Output the (X, Y) coordinate of the center of the cell containing the given text.  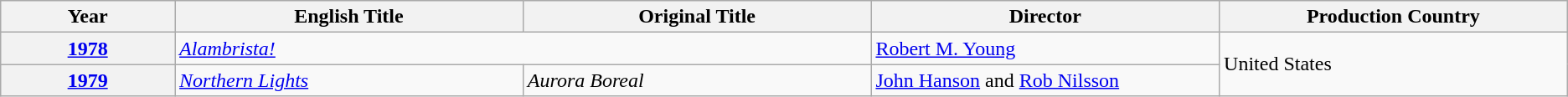
United States (1394, 64)
English Title (349, 17)
1978 (88, 48)
John Hanson and Rob Nilsson (1045, 80)
Director (1045, 17)
Original Title (697, 17)
Northern Lights (349, 80)
1979 (88, 80)
Robert M. Young (1045, 48)
Production Country (1394, 17)
Alambrista! (523, 48)
Aurora Boreal (697, 80)
Year (88, 17)
